Provide the (X, Y) coordinate of the cell's center where the given text is located.  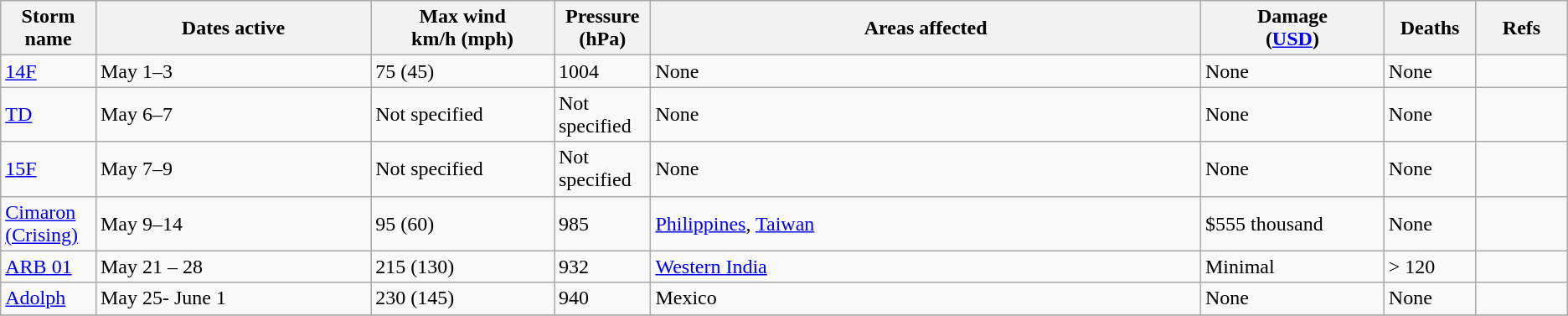
1004 (603, 71)
Mexico (926, 298)
14F (49, 71)
940 (603, 298)
ARB 01 (49, 267)
Western India (926, 267)
Dates active (233, 28)
Deaths (1429, 28)
$555 thousand (1292, 223)
Adolph (49, 298)
Refs (1522, 28)
May 1–3 (233, 71)
May 21 – 28 (233, 267)
75 (45) (462, 71)
Minimal (1292, 267)
985 (603, 223)
> 120 (1429, 267)
Max windkm/h (mph) (462, 28)
Areas affected (926, 28)
May 7–9 (233, 169)
Damage(USD) (1292, 28)
Pressure(hPa) (603, 28)
TD (49, 114)
May 6–7 (233, 114)
May 25- June 1 (233, 298)
Philippines, Taiwan (926, 223)
932 (603, 267)
215 (130) (462, 267)
May 9–14 (233, 223)
95 (60) (462, 223)
Storm name (49, 28)
15F (49, 169)
230 (145) (462, 298)
Cimaron (Crising) (49, 223)
